Extract the (X, Y) coordinate from the center of the cell holding the provided text.  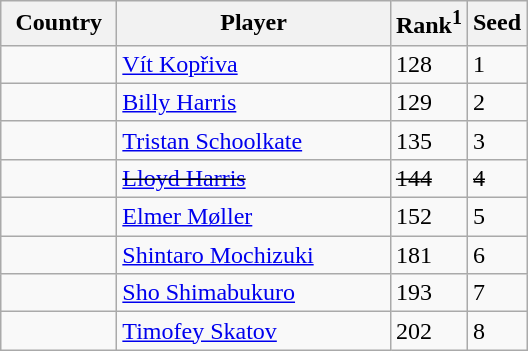
6 (496, 255)
Elmer Møller (254, 217)
Sho Shimabukuro (254, 293)
Billy Harris (254, 102)
8 (496, 331)
Seed (496, 24)
3 (496, 140)
Tristan Schoolkate (254, 140)
Country (59, 24)
1 (496, 64)
129 (428, 102)
128 (428, 64)
2 (496, 102)
7 (496, 293)
Rank1 (428, 24)
135 (428, 140)
Timofey Skatov (254, 331)
Player (254, 24)
152 (428, 217)
181 (428, 255)
4 (496, 178)
144 (428, 178)
Shintaro Mochizuki (254, 255)
202 (428, 331)
Vít Kopřiva (254, 64)
193 (428, 293)
5 (496, 217)
Lloyd Harris (254, 178)
